Identify which cell holds the provided text, then report its [X, Y] central coordinate. 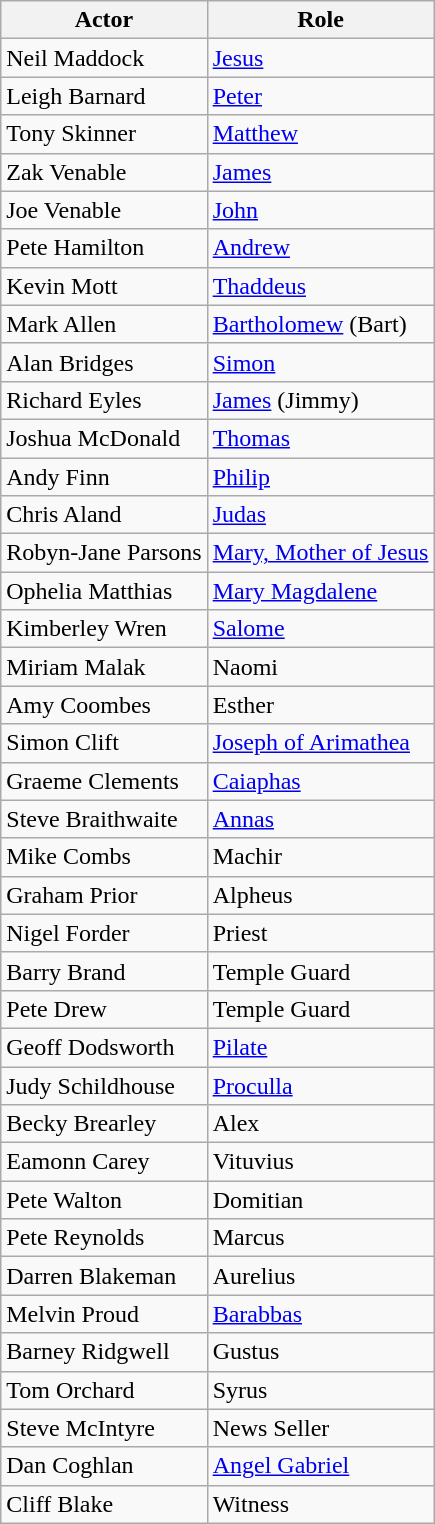
Jesus [320, 58]
Mary Magdalene [320, 591]
Role [320, 20]
James (Jimmy) [320, 400]
Kimberley Wren [104, 629]
Simon Clift [104, 743]
John [320, 210]
Barry Brand [104, 971]
Vituvius [320, 1162]
Proculla [320, 1085]
Alex [320, 1124]
Alpheus [320, 895]
Caiaphas [320, 781]
Chris Aland [104, 515]
Aurelius [320, 1276]
Peter [320, 96]
Mary, Mother of Jesus [320, 553]
Tom Orchard [104, 1390]
Amy Coombes [104, 705]
Domitian [320, 1200]
News Seller [320, 1428]
Nigel Forder [104, 933]
Joseph of Arimathea [320, 743]
Pete Reynolds [104, 1238]
Gustus [320, 1352]
Actor [104, 20]
Leigh Barnard [104, 96]
Barabbas [320, 1314]
Annas [320, 819]
Philip [320, 477]
Kevin Mott [104, 286]
Joe Venable [104, 210]
Miriam Malak [104, 667]
James [320, 172]
Pete Drew [104, 1009]
Naomi [320, 667]
Angel Gabriel [320, 1466]
Witness [320, 1504]
Judy Schildhouse [104, 1085]
Graham Prior [104, 895]
Alan Bridges [104, 362]
Pete Walton [104, 1200]
Zak Venable [104, 172]
Syrus [320, 1390]
Bartholomew (Bart) [320, 324]
Darren Blakeman [104, 1276]
Esther [320, 705]
Salome [320, 629]
Thomas [320, 438]
Eamonn Carey [104, 1162]
Steve Braithwaite [104, 819]
Richard Eyles [104, 400]
Mark Allen [104, 324]
Tony Skinner [104, 134]
Marcus [320, 1238]
Simon [320, 362]
Andy Finn [104, 477]
Dan Coghlan [104, 1466]
Ophelia Matthias [104, 591]
Thaddeus [320, 286]
Priest [320, 933]
Mike Combs [104, 857]
Matthew [320, 134]
Neil Maddock [104, 58]
Barney Ridgwell [104, 1352]
Melvin Proud [104, 1314]
Graeme Clements [104, 781]
Geoff Dodsworth [104, 1047]
Pilate [320, 1047]
Becky Brearley [104, 1124]
Robyn-Jane Parsons [104, 553]
Machir [320, 857]
Joshua McDonald [104, 438]
Steve McIntyre [104, 1428]
Cliff Blake [104, 1504]
Andrew [320, 248]
Pete Hamilton [104, 248]
Judas [320, 515]
